Detect which cell encompasses the target text, then output its [x, y] center coordinate. 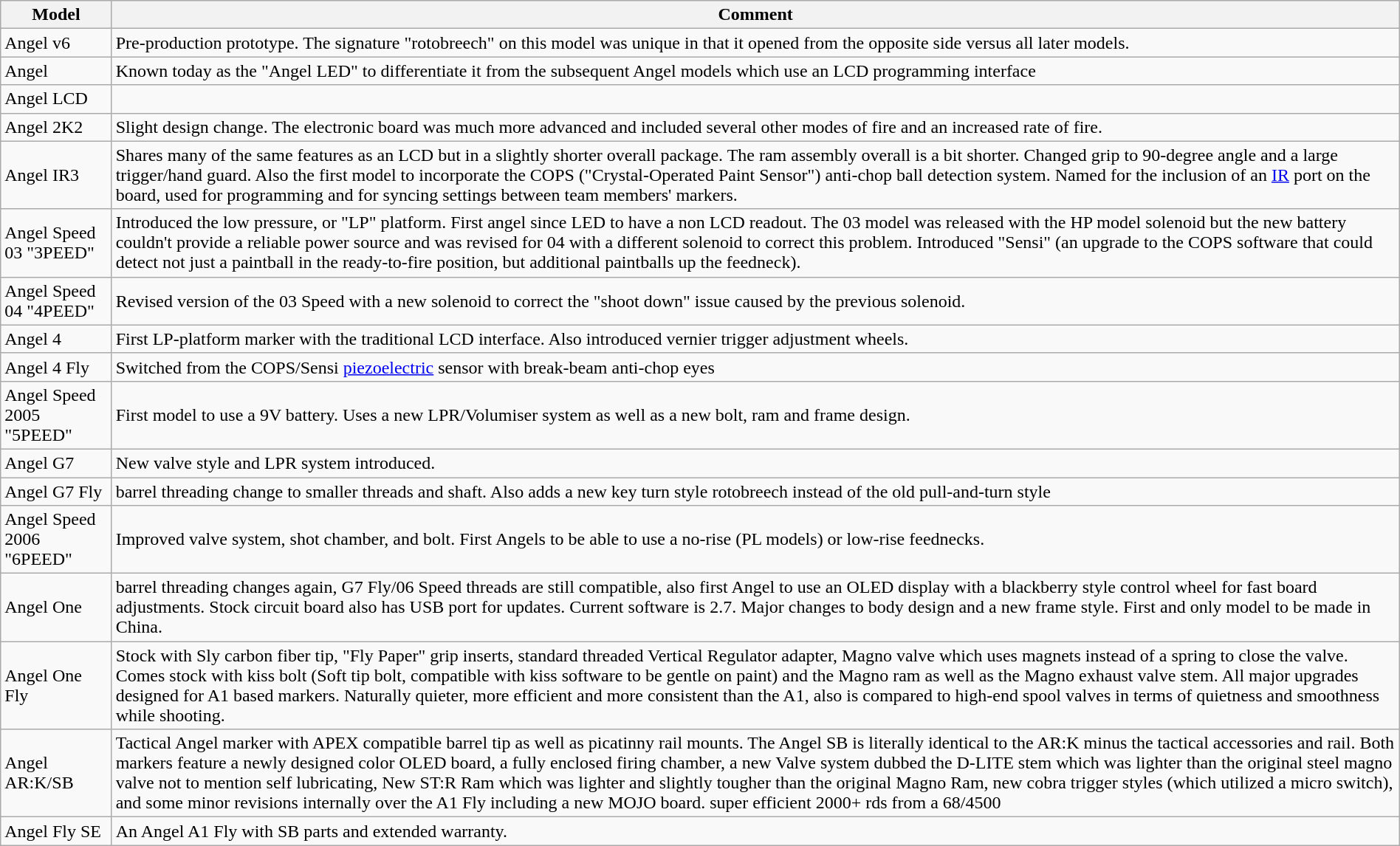
Switched from the COPS/Sensi piezoelectric sensor with break-beam anti-chop eyes [755, 367]
Slight design change. The electronic board was much more advanced and included several other modes of fire and an increased rate of fire. [755, 127]
Revised version of the 03 Speed with a new solenoid to correct the "shoot down" issue caused by the previous solenoid. [755, 301]
Angel AR:K/SB [56, 774]
New valve style and LPR system introduced. [755, 463]
Angel Speed 03 "3PEED" [56, 243]
Angel LCD [56, 99]
Known today as the "Angel LED" to differentiate it from the subsequent Angel models which use an LCD programming interface [755, 71]
First model to use a 9V battery. Uses a new LPR/Volumiser system as well as a new bolt, ram and frame design. [755, 415]
Comment [755, 15]
Improved valve system, shot chamber, and bolt. First Angels to be able to use a no-rise (PL models) or low-rise feednecks. [755, 540]
Angel One Fly [56, 685]
Angel Fly SE [56, 831]
Angel v6 [56, 43]
Angel G7 [56, 463]
Model [56, 15]
Angel IR3 [56, 175]
Angel 4 Fly [56, 367]
Angel One [56, 608]
Angel 2K2 [56, 127]
Pre-production prototype. The signature "rotobreech" on this model was unique in that it opened from the opposite side versus all later models. [755, 43]
Angel G7 Fly [56, 491]
First LP-platform marker with the traditional LCD interface. Also introduced vernier trigger adjustment wheels. [755, 339]
Angel Speed 04 "4PEED" [56, 301]
Angel Speed 2005 "5PEED" [56, 415]
Angel Speed 2006 "6PEED" [56, 540]
Angel 4 [56, 339]
Angel [56, 71]
barrel threading change to smaller threads and shaft. Also adds a new key turn style rotobreech instead of the old pull-and-turn style [755, 491]
An Angel A1 Fly with SB parts and extended warranty. [755, 831]
